Return the [X, Y] coordinate for the center point of the cell that contains the specified text.  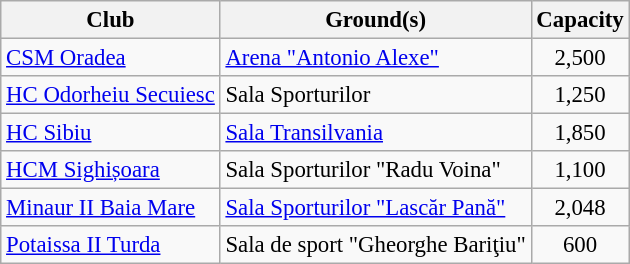
HC Sibiu [110, 133]
Arena "Antonio Alexe" [376, 58]
CSM Oradea [110, 58]
HC Odorheiu Secuiesc [110, 95]
Club [110, 20]
Capacity [580, 20]
Minaur II Baia Mare [110, 208]
Sala Sporturilor "Radu Voina" [376, 170]
2,500 [580, 58]
Ground(s) [376, 20]
HCM Sighișoara [110, 170]
Sala Transilvania [376, 133]
1,250 [580, 95]
Sala Sporturilor [376, 95]
Potaissa II Turda [110, 245]
Sala Sporturilor "Lascăr Pană" [376, 208]
600 [580, 245]
Sala de sport "Gheorghe Bariţiu" [376, 245]
1,850 [580, 133]
2,048 [580, 208]
1,100 [580, 170]
